Return [X, Y] of the center of cell containing provided text 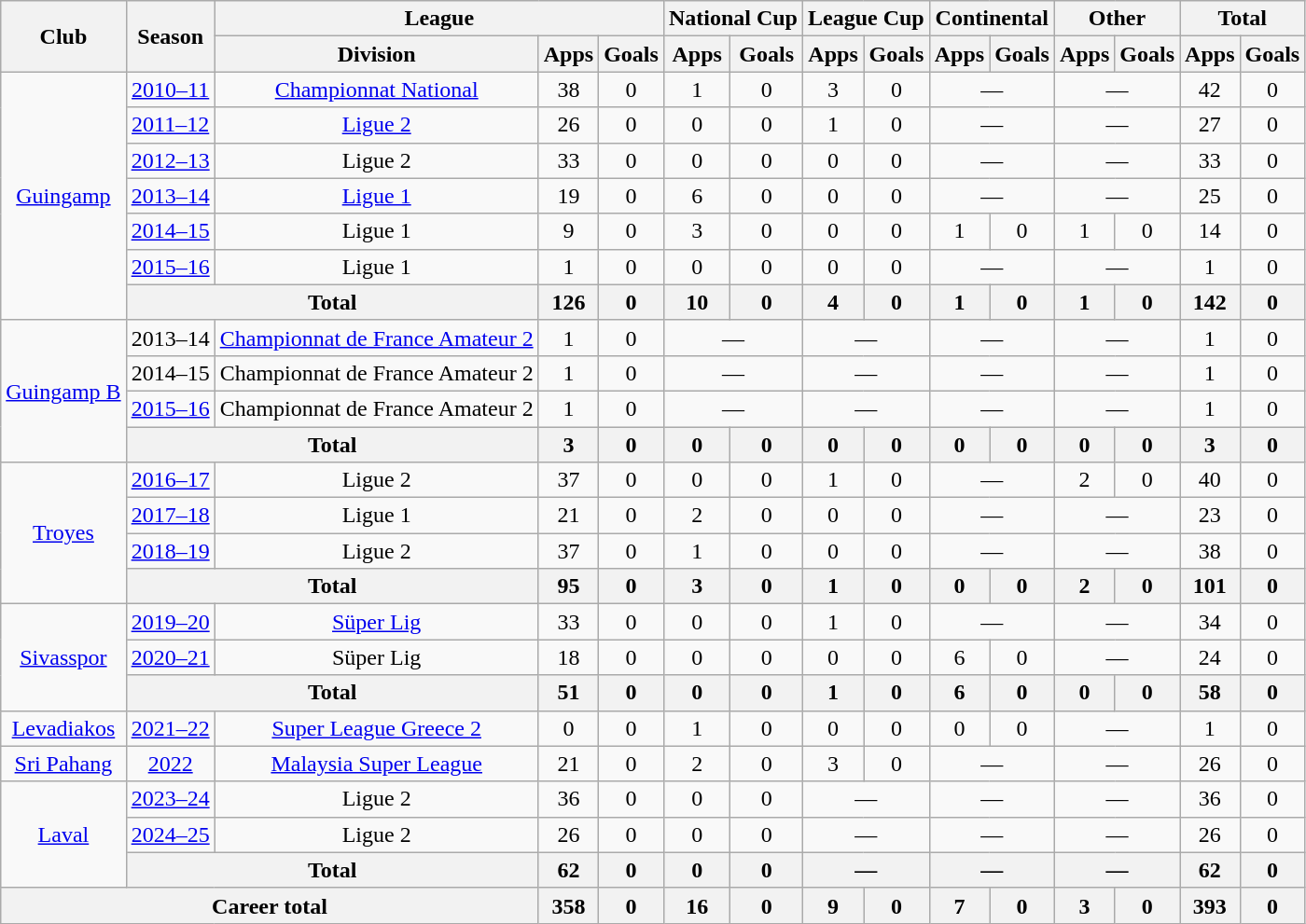
Division [377, 54]
142 [1210, 302]
Laval [63, 834]
Levadiakos [63, 728]
2010–11 [170, 90]
27 [1210, 125]
25 [1210, 196]
2019–20 [170, 622]
95 [568, 586]
Career total [270, 905]
Sri Pahang [63, 764]
2018–19 [170, 551]
24 [1210, 657]
18 [568, 657]
League Cup [866, 19]
2011–12 [170, 125]
Guingamp B [63, 391]
101 [1210, 586]
Super League Greece 2 [377, 728]
Continental [992, 19]
National Cup [733, 19]
393 [1210, 905]
2017–18 [170, 516]
16 [697, 905]
Malaysia Super League [377, 764]
51 [568, 693]
10 [697, 302]
23 [1210, 516]
Troyes [63, 533]
42 [1210, 90]
7 [959, 905]
2012–13 [170, 160]
2024–25 [170, 834]
Sivasspor [63, 657]
Club [63, 36]
Season [170, 36]
358 [568, 905]
2016–17 [170, 480]
19 [568, 196]
2020–21 [170, 657]
14 [1210, 231]
2023–24 [170, 799]
4 [832, 302]
Guingamp [63, 196]
40 [1210, 480]
League [438, 19]
Championnat National [377, 90]
34 [1210, 622]
126 [568, 302]
58 [1210, 693]
2022 [170, 764]
Other [1117, 19]
2021–22 [170, 728]
